Extract the (x, y) coordinate from the center of the cell holding the provided text.  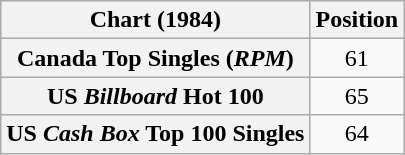
65 (357, 96)
Position (357, 20)
Canada Top Singles (RPM) (156, 58)
61 (357, 58)
US Billboard Hot 100 (156, 96)
Chart (1984) (156, 20)
US Cash Box Top 100 Singles (156, 134)
64 (357, 134)
